Provide the (x, y) coordinate of the cell's center where the given text is located.  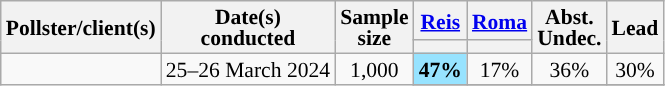
17% (500, 68)
Date(s) conducted (248, 27)
Reis (440, 20)
Lead (636, 27)
47% (440, 68)
Pollster/client(s) (81, 27)
Abst.Undec. (569, 27)
25–26 March 2024 (248, 68)
1,000 (374, 68)
Sample size (374, 27)
36% (569, 68)
30% (636, 68)
Roma (500, 20)
